Search for the cell housing the specified text and yield its (x, y) center coordinate. 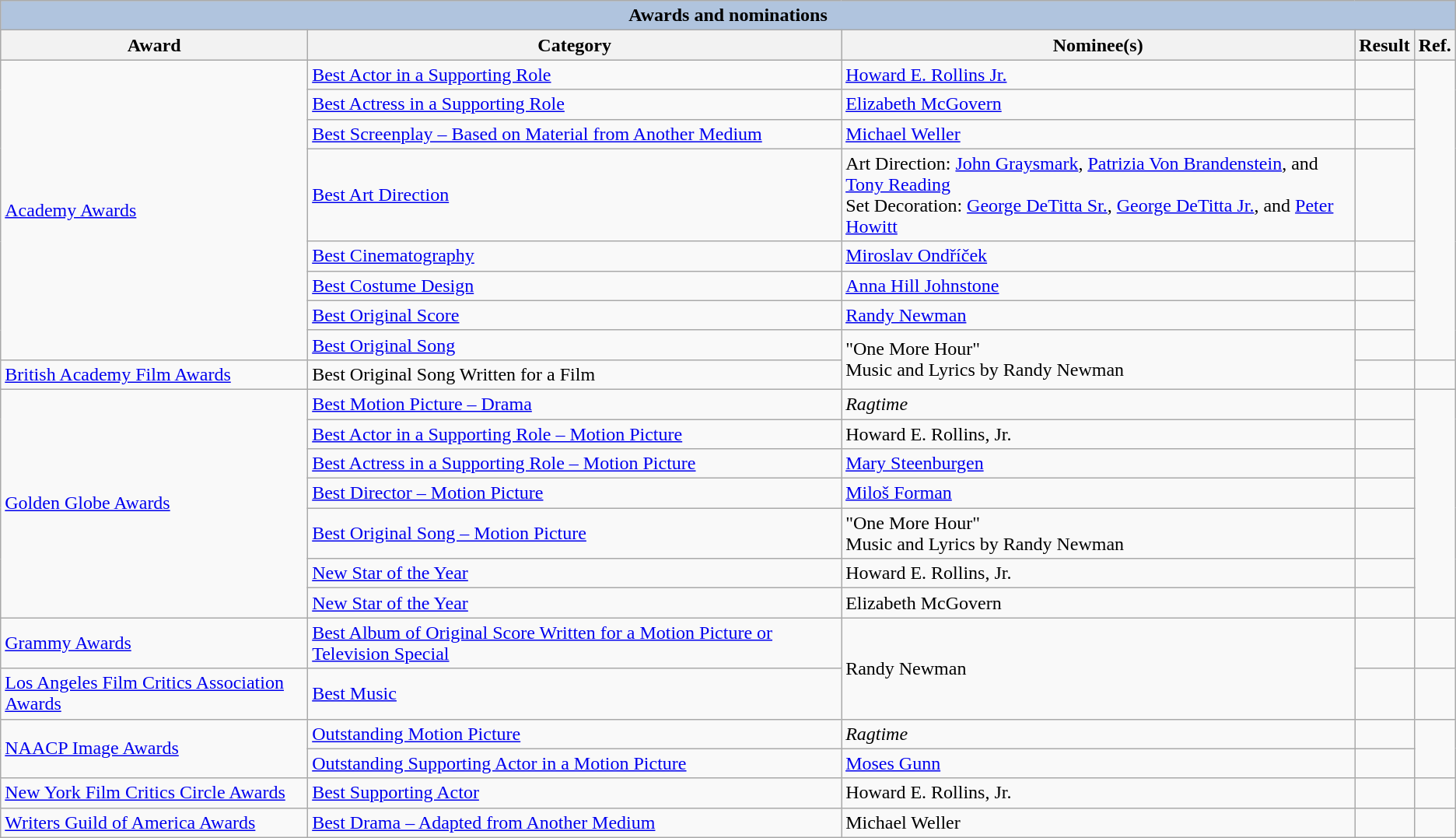
Howard E. Rollins Jr. (1098, 75)
Best Original Song Written for a Film (575, 374)
Los Angeles Film Critics Association Awards (154, 694)
Nominee(s) (1098, 45)
Result (1384, 45)
Outstanding Supporting Actor in a Motion Picture (575, 763)
Art Direction: John Graysmark, Patrizia Von Brandenstein, and Tony Reading Set Decoration: George DeTitta Sr., George DeTitta Jr., and Peter Howitt (1098, 195)
Moses Gunn (1098, 763)
Mary Steenburgen (1098, 464)
Best Costume Design (575, 286)
Miloš Forman (1098, 493)
New York Film Critics Circle Awards (154, 793)
Writers Guild of America Awards (154, 822)
Ref. (1434, 45)
Best Original Score (575, 315)
Category (575, 45)
Best Original Song (575, 345)
Best Music (575, 694)
Academy Awards (154, 210)
Best Original Song – Motion Picture (575, 534)
Anna Hill Johnstone (1098, 286)
NAACP Image Awards (154, 749)
Outstanding Motion Picture (575, 734)
Best Actor in a Supporting Role (575, 75)
Best Actress in a Supporting Role – Motion Picture (575, 464)
Best Actor in a Supporting Role – Motion Picture (575, 433)
Miroslav Ondříček (1098, 256)
Best Supporting Actor (575, 793)
Best Drama – Adapted from Another Medium (575, 822)
British Academy Film Awards (154, 374)
Award (154, 45)
Best Album of Original Score Written for a Motion Picture or Television Special (575, 643)
Best Cinematography (575, 256)
Best Director – Motion Picture (575, 493)
Golden Globe Awards (154, 503)
Best Actress in a Supporting Role (575, 104)
Best Art Direction (575, 195)
Best Motion Picture – Drama (575, 404)
Grammy Awards (154, 643)
Awards and nominations (728, 16)
Best Screenplay – Based on Material from Another Medium (575, 134)
